Capture the cell that displays the provided text and extract its [x, y] central coordinate. 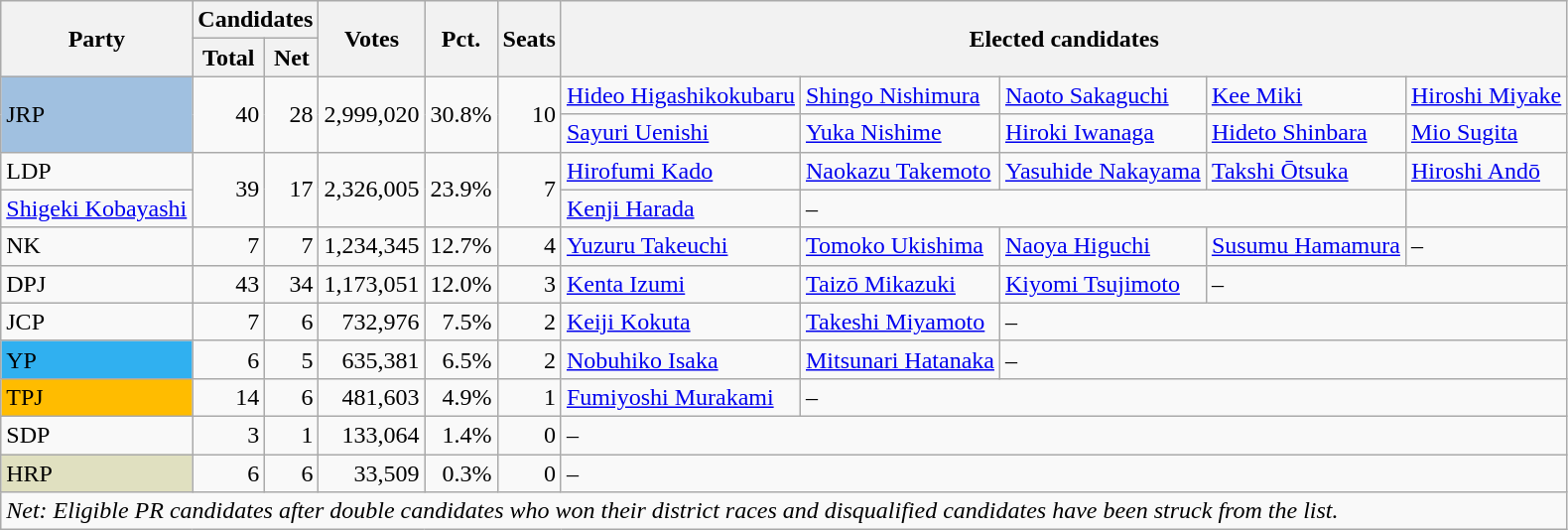
Keiji Kokuta [681, 322]
28 [292, 114]
NK [97, 246]
4 [529, 246]
Tomoko Ukishima [899, 246]
Mio Sugita [1486, 133]
14 [228, 397]
Seats [529, 39]
TPJ [97, 397]
LDP [97, 171]
Hirofumi Kado [681, 171]
Yuka Nishime [899, 133]
0.3% [460, 473]
39 [228, 190]
DPJ [97, 284]
Naokazu Takemoto [899, 171]
Hiroshi Andō [1486, 171]
1.4% [460, 435]
7.5% [460, 322]
10 [529, 114]
Kiyomi Tsujimoto [1103, 284]
Kenji Harada [681, 208]
Kee Miki [1306, 95]
SDP [97, 435]
23.9% [460, 190]
Total [228, 58]
Pct. [460, 39]
635,381 [371, 359]
Candidates [256, 20]
Hideto Shinbara [1306, 133]
Yasuhide Nakayama [1103, 171]
17 [292, 190]
Party [97, 39]
12.7% [460, 246]
4.9% [460, 397]
Susumu Hamamura [1306, 246]
2,999,020 [371, 114]
Mitsunari Hatanaka [899, 359]
34 [292, 284]
2,326,005 [371, 190]
Takeshi Miyamoto [899, 322]
Sayuri Uenishi [681, 133]
HRP [97, 473]
732,976 [371, 322]
Net: Eligible PR candidates after double candidates who won their district races and disqualified candidates have been struck from the list. [784, 511]
Takshi Ōtsuka [1306, 171]
1,234,345 [371, 246]
Votes [371, 39]
133,064 [371, 435]
33,509 [371, 473]
Naoto Sakaguchi [1103, 95]
12.0% [460, 284]
1,173,051 [371, 284]
Net [292, 58]
Hideo Higashikokubaru [681, 95]
40 [228, 114]
6.5% [460, 359]
JRP [97, 114]
Hiroshi Miyake [1486, 95]
Fumiyoshi Murakami [681, 397]
43 [228, 284]
Taizō Mikazuki [899, 284]
481,603 [371, 397]
30.8% [460, 114]
Hiroki Iwanaga [1103, 133]
Elected candidates [1064, 39]
Nobuhiko Isaka [681, 359]
Kenta Izumi [681, 284]
Shingo Nishimura [899, 95]
YP [97, 359]
Shigeki Kobayashi [97, 208]
5 [292, 359]
Naoya Higuchi [1103, 246]
JCP [97, 322]
Yuzuru Takeuchi [681, 246]
